Identify which cell holds the provided text, then report its [x, y] central coordinate. 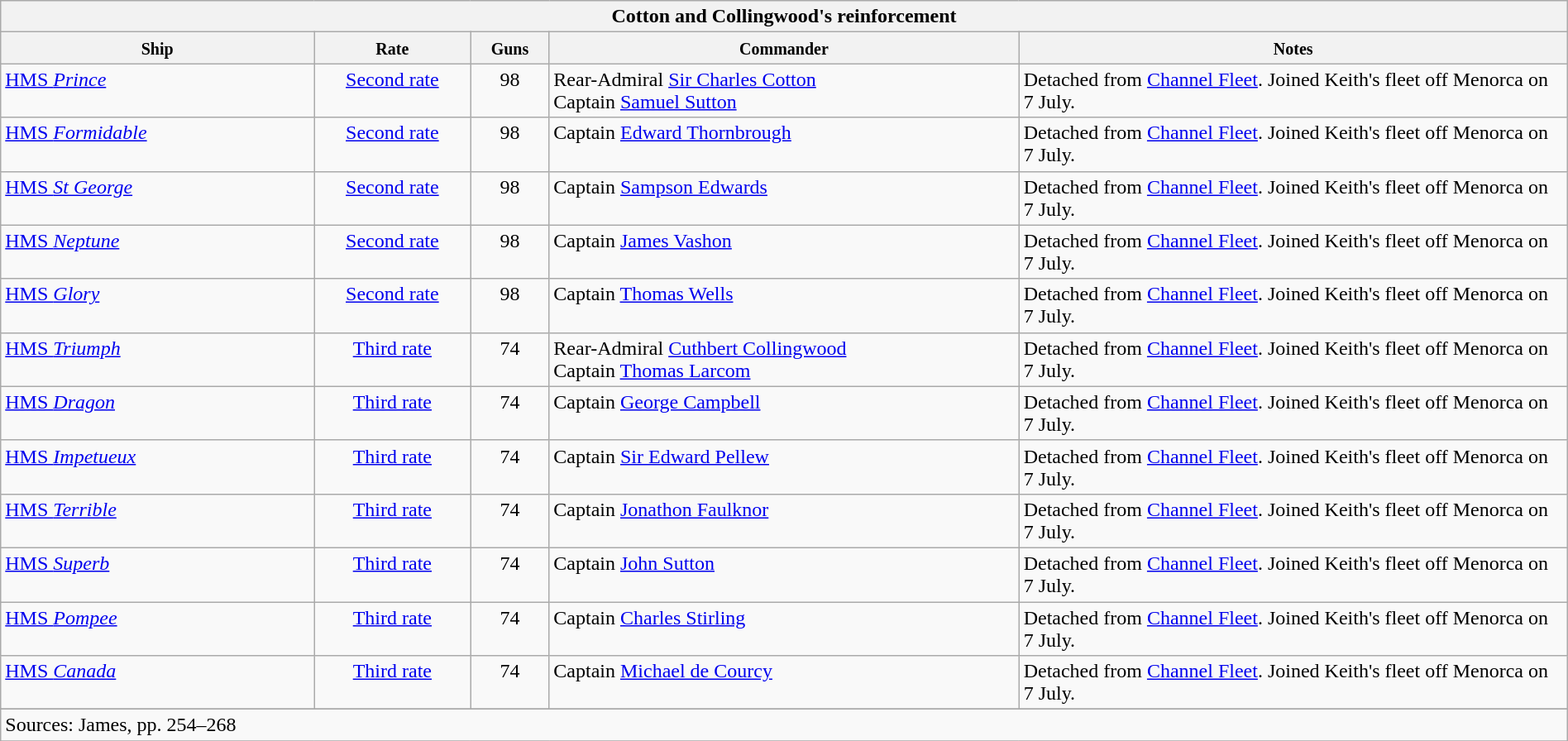
HMS Impetueux [157, 466]
HMS Triumph [157, 359]
Captain Sampson Edwards [784, 198]
Rear-Admiral Sir Charles CottonCaptain Samuel Sutton [784, 91]
HMS Dragon [157, 414]
HMS Superb [157, 574]
Ship [157, 48]
Captain Edward Thornbrough [784, 144]
Rate [392, 48]
HMS St George [157, 198]
Captain Charles Stirling [784, 629]
Captain Jonathon Faulknor [784, 521]
Captain James Vashon [784, 251]
HMS Canada [157, 683]
Commander [784, 48]
HMS Pompee [157, 629]
Guns [509, 48]
Notes [1293, 48]
Captain John Sutton [784, 574]
Sources: James, pp. 254–268 [784, 725]
Captain Thomas Wells [784, 306]
Captain George Campbell [784, 414]
HMS Glory [157, 306]
HMS Prince [157, 91]
HMS Terrible [157, 521]
Captain Michael de Courcy [784, 683]
Captain Sir Edward Pellew [784, 466]
Cotton and Collingwood's reinforcement [784, 17]
HMS Formidable [157, 144]
HMS Neptune [157, 251]
Rear-Admiral Cuthbert CollingwoodCaptain Thomas Larcom [784, 359]
